From the cell containing the given text, extract its center point as [x, y] coordinate. 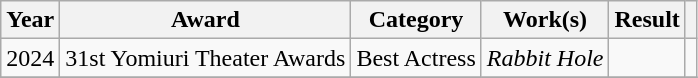
Year [30, 20]
2024 [30, 58]
Category [416, 20]
Work(s) [545, 20]
Result [647, 20]
Award [206, 20]
Best Actress [416, 58]
Rabbit Hole [545, 58]
31st Yomiuri Theater Awards [206, 58]
